Return (x, y) of the center of cell containing provided text 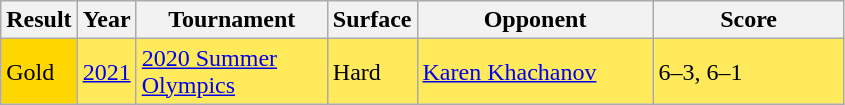
6–3, 6–1 (748, 72)
Karen Khachanov (535, 72)
Tournament (232, 20)
Result (39, 20)
2021 (106, 72)
Surface (372, 20)
Hard (372, 72)
Score (748, 20)
Opponent (535, 20)
Year (106, 20)
2020 Summer Olympics (232, 72)
Gold (39, 72)
